Pinpoint the cell where the given text exists, returning its (x, y) midpoint coordinate. 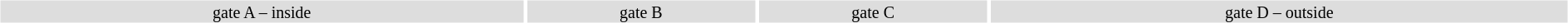
gate D – outside (1279, 11)
gate A – inside (262, 11)
gate C (874, 11)
gate B (641, 11)
